Provide the (x, y) coordinate of the cell's center where the given text is located.  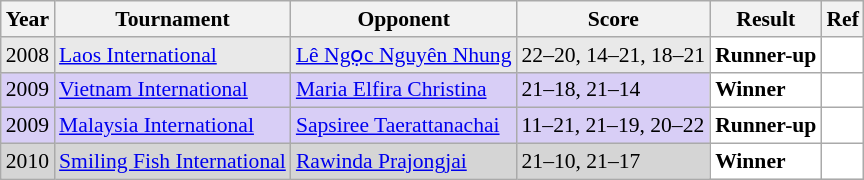
22–20, 14–21, 18–21 (613, 55)
11–21, 21–19, 20–22 (613, 126)
21–10, 21–17 (613, 162)
Vietnam International (172, 90)
Result (766, 19)
Year (28, 19)
Tournament (172, 19)
Score (613, 19)
Laos International (172, 55)
2010 (28, 162)
21–18, 21–14 (613, 90)
Rawinda Prajongjai (404, 162)
Maria Elfira Christina (404, 90)
2008 (28, 55)
Sapsiree Taerattanachai (404, 126)
Ref (842, 19)
Smiling Fish International (172, 162)
Lê Ngọc Nguyên Nhung (404, 55)
Malaysia International (172, 126)
Opponent (404, 19)
